Extract the [x, y] coordinate from the center of the cell holding the provided text.  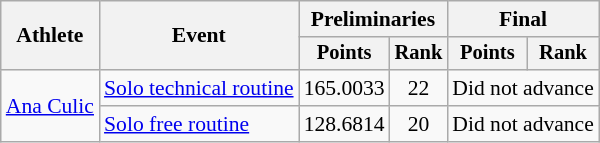
Final [523, 19]
165.0033 [344, 88]
20 [419, 124]
128.6814 [344, 124]
Event [199, 36]
Solo free routine [199, 124]
Athlete [50, 36]
22 [419, 88]
Ana Culic [50, 106]
Preliminaries [374, 19]
Solo technical routine [199, 88]
